From the cell containing the given text, extract its center point as (X, Y) coordinate. 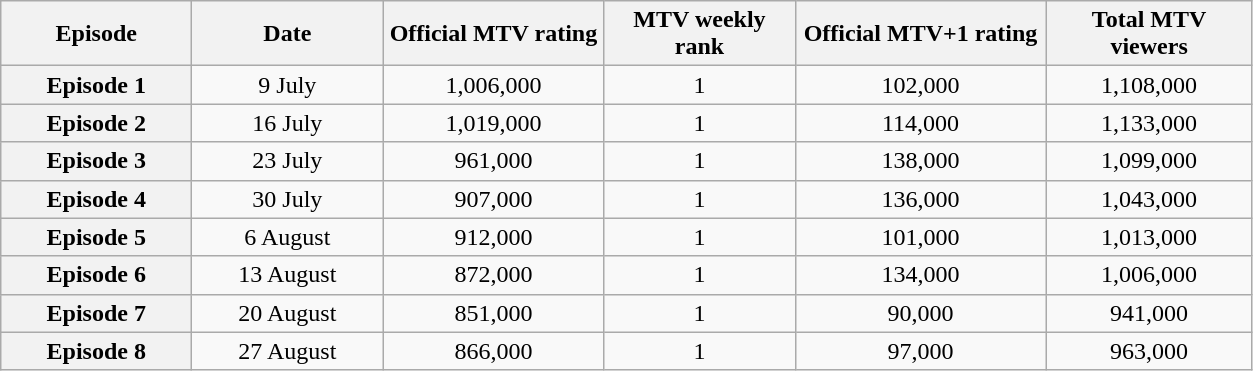
961,000 (494, 161)
Episode 3 (96, 161)
Episode 4 (96, 199)
Date (288, 34)
866,000 (494, 351)
101,000 (920, 237)
1,108,000 (1149, 85)
136,000 (920, 199)
1,133,000 (1149, 123)
963,000 (1149, 351)
Official MTV+1 rating (920, 34)
9 July (288, 85)
13 August (288, 275)
102,000 (920, 85)
Episode 8 (96, 351)
20 August (288, 313)
1,043,000 (1149, 199)
Episode 7 (96, 313)
Official MTV rating (494, 34)
27 August (288, 351)
Episode 1 (96, 85)
941,000 (1149, 313)
Total MTV viewers (1149, 34)
1,019,000 (494, 123)
Episode 5 (96, 237)
Episode 6 (96, 275)
114,000 (920, 123)
907,000 (494, 199)
16 July (288, 123)
851,000 (494, 313)
30 July (288, 199)
138,000 (920, 161)
1,099,000 (1149, 161)
Episode 2 (96, 123)
Episode (96, 34)
872,000 (494, 275)
90,000 (920, 313)
912,000 (494, 237)
6 August (288, 237)
23 July (288, 161)
134,000 (920, 275)
1,013,000 (1149, 237)
97,000 (920, 351)
MTV weekly rank (700, 34)
